Identify which cell holds the provided text, then report its (X, Y) central coordinate. 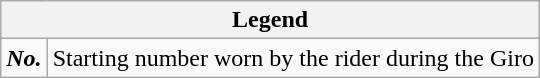
Starting number worn by the rider during the Giro (293, 58)
Legend (270, 20)
No. (24, 58)
